Provide the (X, Y) coordinate of the cell's center where the given text is located.  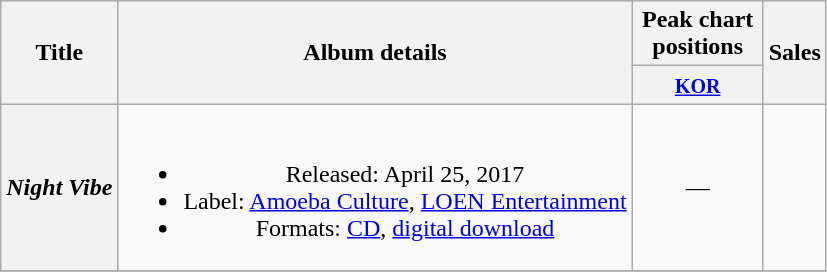
Peak chart positions (698, 34)
Sales (794, 52)
— (698, 188)
Night Vibe (60, 188)
Title (60, 52)
Released: April 25, 2017Label: Amoeba Culture, LOEN EntertainmentFormats: CD, digital download (375, 188)
Album details (375, 52)
KOR (698, 85)
